Extract the (X, Y) coordinate from the center of the cell holding the provided text.  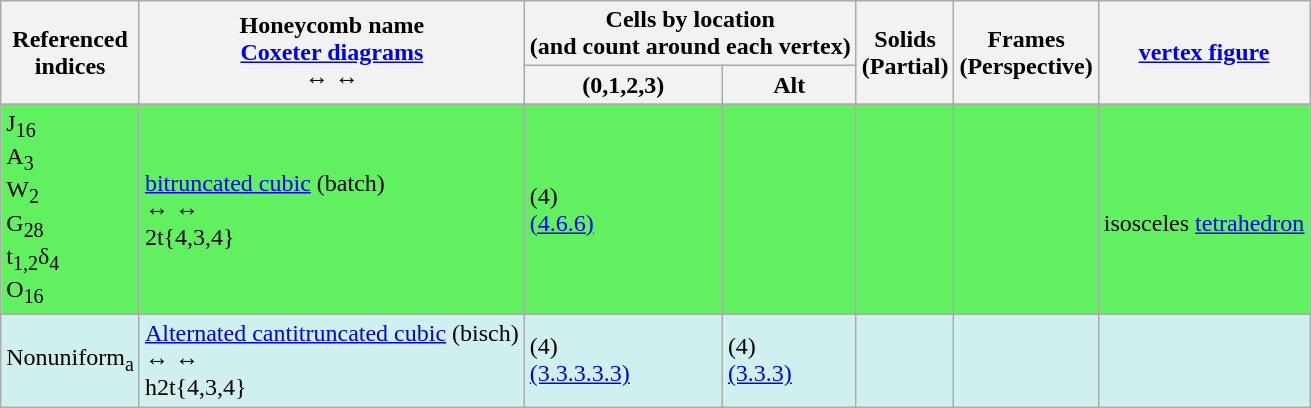
Alt (789, 85)
Cells by location(and count around each vertex) (690, 34)
Honeycomb nameCoxeter diagrams ↔ ↔ (332, 52)
(4)(4.6.6) (623, 210)
Nonuniforma (70, 361)
Referencedindices (70, 52)
bitruncated cubic (batch) ↔ ↔ 2t{4,3,4} (332, 210)
Solids(Partial) (905, 52)
(0,1,2,3) (623, 85)
isosceles tetrahedron (1204, 210)
vertex figure (1204, 52)
Alternated cantitruncated cubic (bisch) ↔ ↔ h2t{4,3,4} (332, 361)
J16A3W2G28t1,2δ4O16 (70, 210)
Frames(Perspective) (1026, 52)
(4)(3.3.3.3.3) (623, 361)
(4)(3.3.3) (789, 361)
